Provide the [X, Y] coordinate of the cell's center where the given text is located.  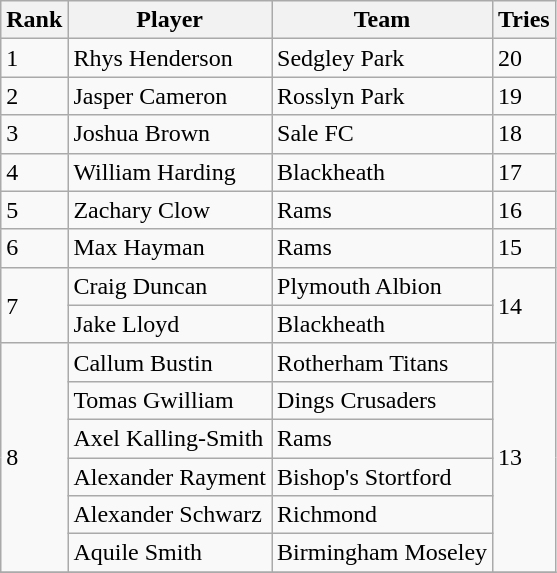
Callum Bustin [170, 362]
Alexander Rayment [170, 477]
18 [524, 134]
8 [34, 457]
Alexander Schwarz [170, 515]
14 [524, 305]
Jake Lloyd [170, 324]
Rosslyn Park [382, 96]
Team [382, 20]
1 [34, 58]
Craig Duncan [170, 286]
Birmingham Moseley [382, 553]
17 [524, 172]
2 [34, 96]
Axel Kalling-Smith [170, 438]
Sedgley Park [382, 58]
3 [34, 134]
Zachary Clow [170, 210]
Player [170, 20]
6 [34, 248]
Tomas Gwilliam [170, 400]
Dings Crusaders [382, 400]
4 [34, 172]
Aquile Smith [170, 553]
Rank [34, 20]
5 [34, 210]
William Harding [170, 172]
Max Hayman [170, 248]
Rotherham Titans [382, 362]
Sale FC [382, 134]
19 [524, 96]
7 [34, 305]
Tries [524, 20]
15 [524, 248]
Richmond [382, 515]
16 [524, 210]
Jasper Cameron [170, 96]
Plymouth Albion [382, 286]
Joshua Brown [170, 134]
Rhys Henderson [170, 58]
20 [524, 58]
Bishop's Stortford [382, 477]
13 [524, 457]
